Scan for the cell matching the given text and deliver its (x, y) coordinate at center. 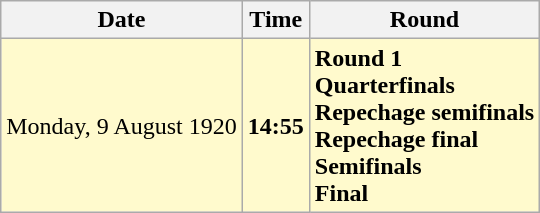
Time (276, 20)
Round 1QuarterfinalsRepechage semifinalsRepechage finalSemifinalsFinal (424, 126)
Round (424, 20)
Date (122, 20)
Monday, 9 August 1920 (122, 126)
14:55 (276, 126)
